Capture the cell that displays the provided text and extract its [X, Y] central coordinate. 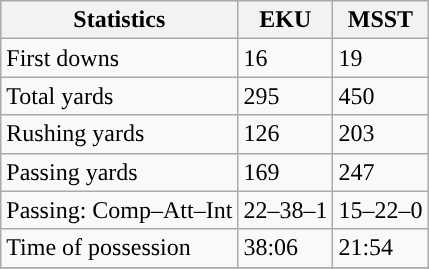
169 [286, 172]
22–38–1 [286, 210]
Statistics [120, 20]
16 [286, 58]
21:54 [380, 248]
19 [380, 58]
126 [286, 134]
247 [380, 172]
15–22–0 [380, 210]
203 [380, 134]
Time of possession [120, 248]
Total yards [120, 96]
450 [380, 96]
Passing yards [120, 172]
EKU [286, 20]
First downs [120, 58]
295 [286, 96]
MSST [380, 20]
Passing: Comp–Att–Int [120, 210]
Rushing yards [120, 134]
38:06 [286, 248]
